Extract the (x, y) coordinate from the center of the cell holding the provided text.  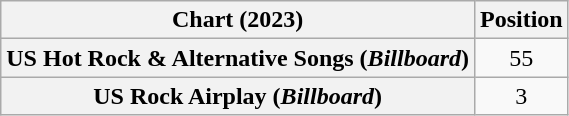
US Hot Rock & Alternative Songs (Billboard) (238, 58)
55 (521, 58)
3 (521, 96)
US Rock Airplay (Billboard) (238, 96)
Chart (2023) (238, 20)
Position (521, 20)
